Scan for the cell matching the given text and deliver its [x, y] coordinate at center. 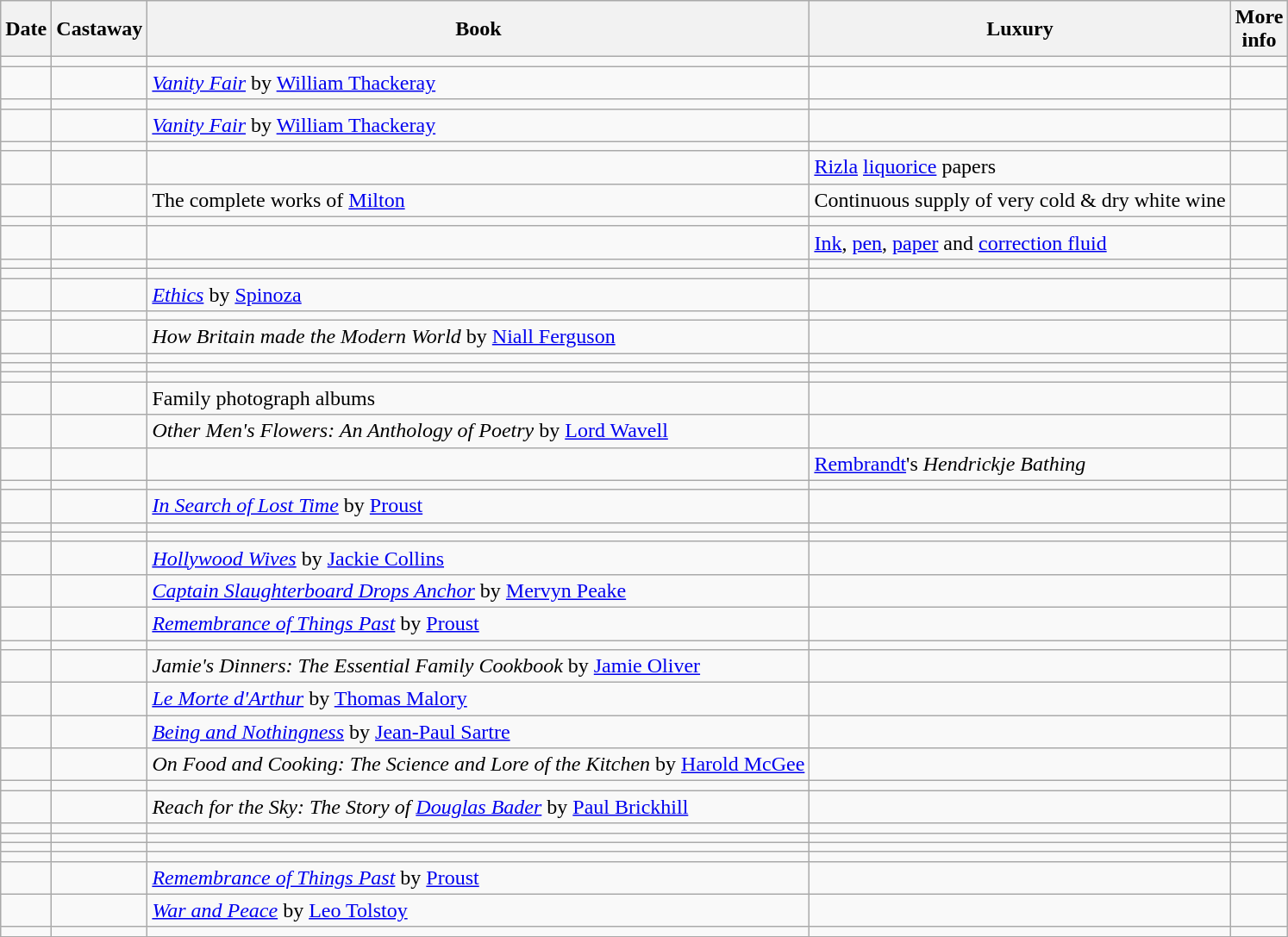
Book [478, 29]
Rizla liquorice papers [1020, 167]
On Food and Cooking: The Science and Lore of the Kitchen by Harold McGee [478, 765]
Reach for the Sky: The Story of Douglas Bader by Paul Brickhill [478, 807]
How Britain made the Modern World by Niall Ferguson [478, 337]
Other Men's Flowers: An Anthology of Poetry by Lord Wavell [478, 431]
Ink, pen, paper and correction fluid [1020, 242]
Ethics by Spinoza [478, 294]
Luxury [1020, 29]
Being and Nothingness by Jean-Paul Sartre [478, 732]
Rembrandt's Hendrickje Bathing [1020, 464]
Castaway [100, 29]
Moreinfo [1259, 29]
Captain Slaughterboard Drops Anchor by Mervyn Peake [478, 590]
Continuous supply of very cold & dry white wine [1020, 200]
Hollywood Wives by Jackie Collins [478, 558]
Date [26, 29]
Family photograph albums [478, 398]
Le Morte d'Arthur by Thomas Malory [478, 699]
In Search of Lost Time by Proust [478, 506]
War and Peace by Leo Tolstoy [478, 910]
Jamie's Dinners: The Essential Family Cookbook by Jamie Oliver [478, 666]
The complete works of Milton [478, 200]
